Scan for the cell matching the given text and deliver its [X, Y] coordinate at center. 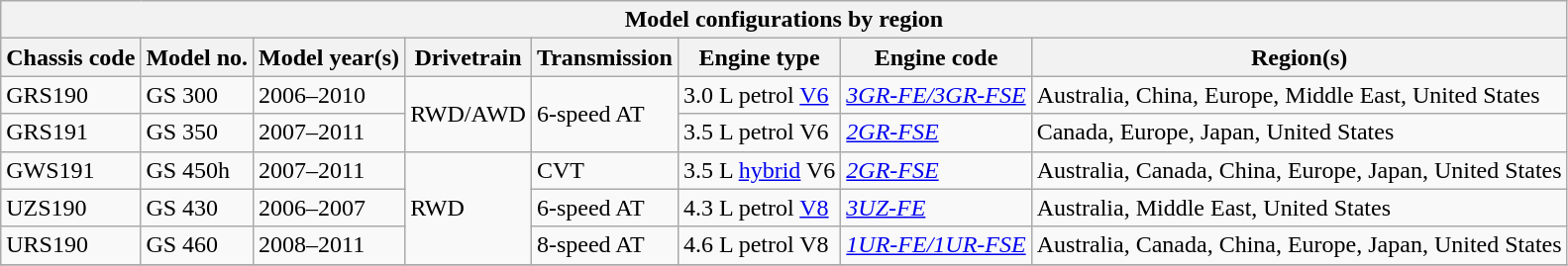
UZS190 [71, 208]
Model configurations by region [784, 20]
1UR-FE/1UR-FSE [936, 245]
GS 450h [197, 170]
RWD/AWD [469, 114]
3GR-FE/3GR-FSE [936, 95]
2008–2011 [329, 245]
Chassis code [71, 57]
Drivetrain [469, 57]
3.0 L petrol V6 [759, 95]
3UZ-FE [936, 208]
GS 460 [197, 245]
8-speed AT [604, 245]
GRS191 [71, 133]
Engine type [759, 57]
4.3 L petrol V8 [759, 208]
3.5 L petrol V6 [759, 133]
Australia, Middle East, United States [1300, 208]
Engine code [936, 57]
GRS190 [71, 95]
CVT [604, 170]
Model no. [197, 57]
RWD [469, 208]
4.6 L petrol V8 [759, 245]
3.5 L hybrid V6 [759, 170]
GS 430 [197, 208]
Region(s) [1300, 57]
Australia, China, Europe, Middle East, United States [1300, 95]
Model year(s) [329, 57]
GS 300 [197, 95]
Transmission [604, 57]
Canada, Europe, Japan, United States [1300, 133]
2006–2007 [329, 208]
GS 350 [197, 133]
URS190 [71, 245]
GWS191 [71, 170]
2006–2010 [329, 95]
